From the cell containing the given text, extract its center point as (x, y) coordinate. 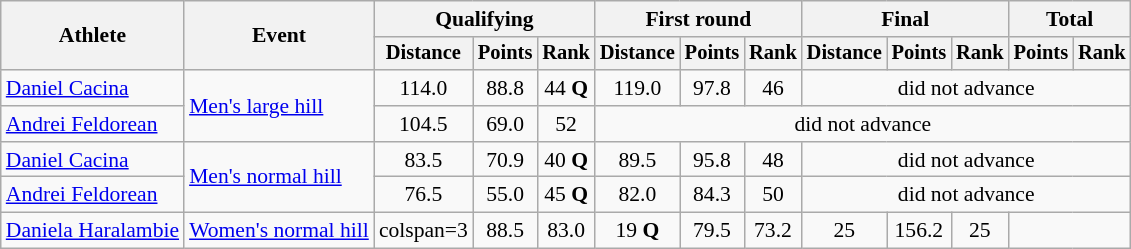
69.0 (505, 124)
95.8 (712, 160)
76.5 (424, 195)
Event (279, 36)
Final (906, 19)
Daniela Haralambie (92, 231)
50 (773, 195)
83.0 (566, 231)
Men's large hill (279, 106)
114.0 (424, 88)
40 Q (566, 160)
55.0 (505, 195)
84.3 (712, 195)
48 (773, 160)
119.0 (638, 88)
82.0 (638, 195)
70.9 (505, 160)
Total (1070, 19)
Qualifying (484, 19)
First round (698, 19)
52 (566, 124)
45 Q (566, 195)
19 Q (638, 231)
44 Q (566, 88)
88.8 (505, 88)
97.8 (712, 88)
Athlete (92, 36)
89.5 (638, 160)
46 (773, 88)
73.2 (773, 231)
Men's normal hill (279, 178)
colspan=3 (424, 231)
79.5 (712, 231)
83.5 (424, 160)
Women's normal hill (279, 231)
156.2 (919, 231)
104.5 (424, 124)
88.5 (505, 231)
